Scan for the cell matching the given text and deliver its (X, Y) coordinate at center. 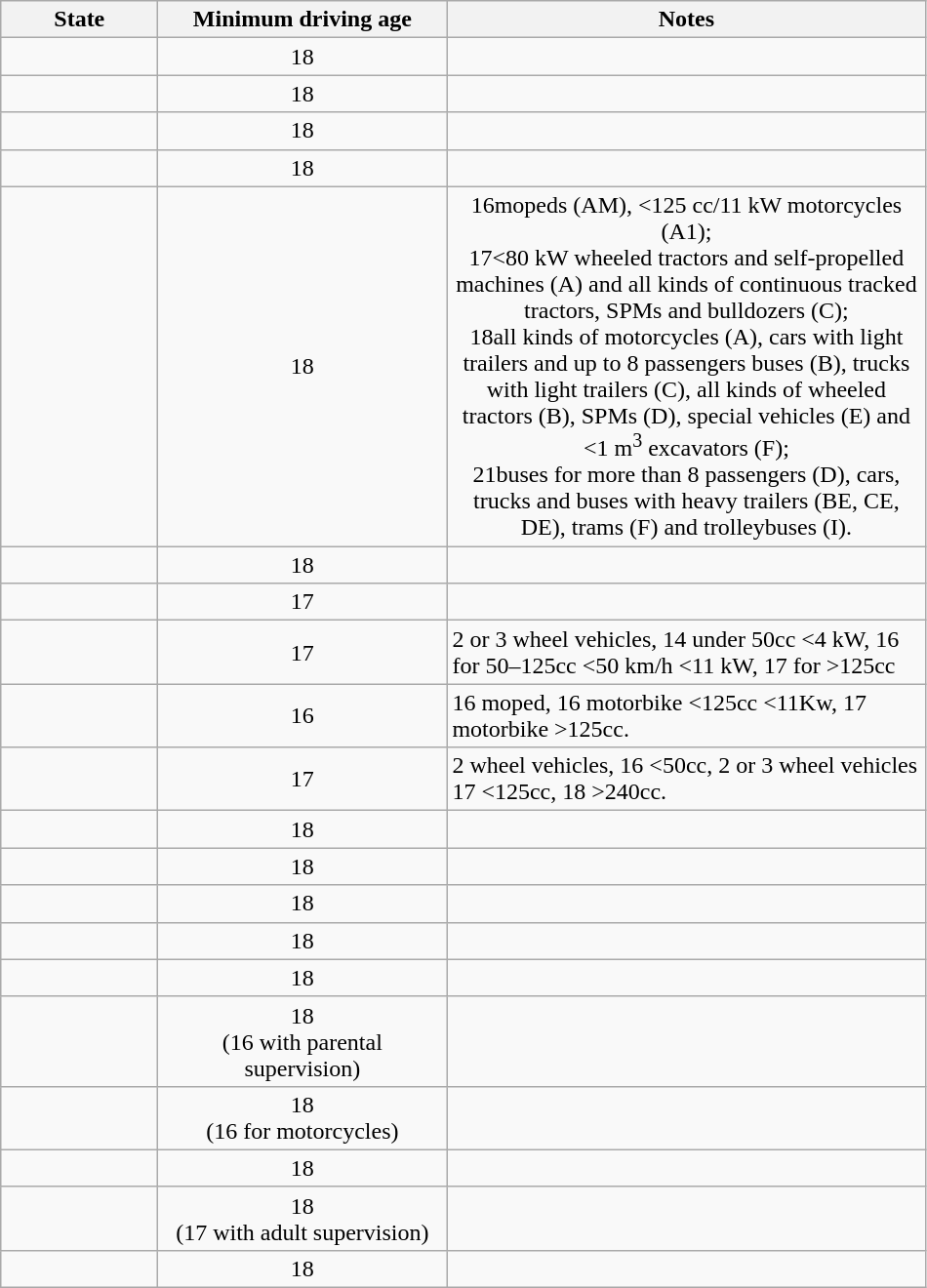
Minimum driving age (302, 20)
2 or 3 wheel vehicles, 14 under 50cc <4 kW, 16 for 50–125cc <50 km/h <11 kW, 17 for >125cc (687, 652)
State (80, 20)
16 moped, 16 motorbike <125cc <11Kw, 17 motorbike >125cc. (687, 716)
18(16 for motorcycles) (302, 1118)
2 wheel vehicles, 16 <50cc, 2 or 3 wheel vehicles 17 <125cc, 18 >240cc. (687, 779)
18(16 with parental supervision) (302, 1041)
Notes (687, 20)
18(17 with adult supervision) (302, 1218)
16 (302, 716)
